For the text-containing cell, return its midpoint in (X, Y) coordinate format. 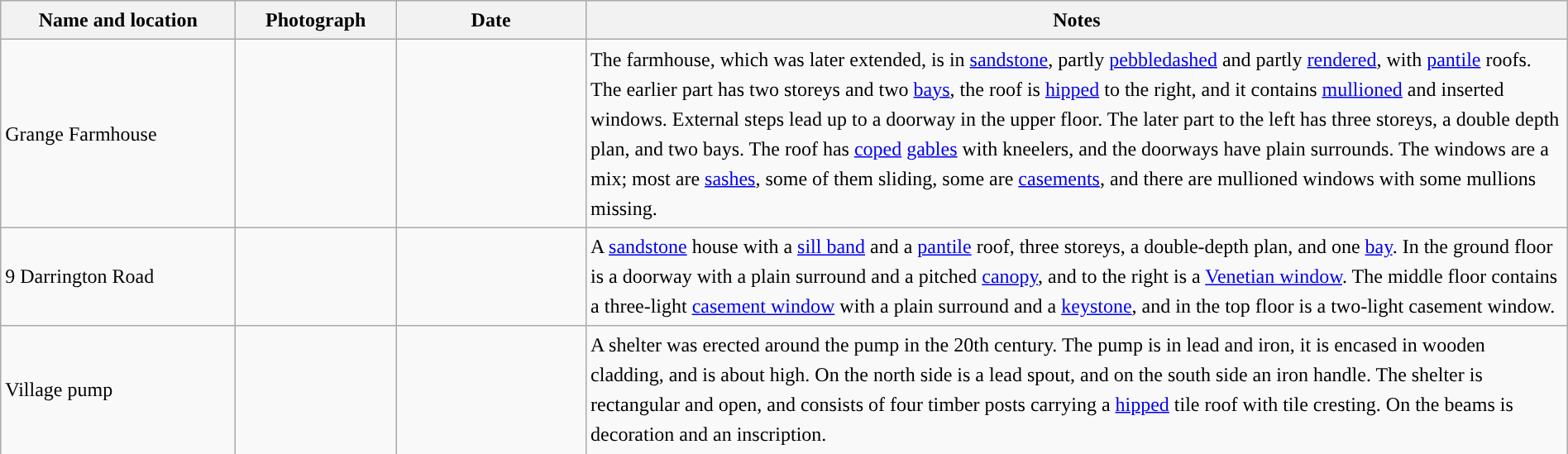
Village pump (118, 390)
Notes (1077, 20)
Grange Farmhouse (118, 134)
Date (491, 20)
9 Darrington Road (118, 276)
Name and location (118, 20)
Photograph (316, 20)
